For the text-containing cell, return its midpoint in (X, Y) coordinate format. 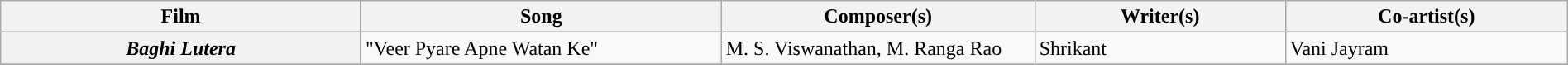
Film (181, 17)
Co-artist(s) (1426, 17)
Vani Jayram (1426, 48)
M. S. Viswanathan, M. Ranga Rao (878, 48)
Song (541, 17)
Writer(s) (1159, 17)
Shrikant (1159, 48)
Composer(s) (878, 17)
"Veer Pyare Apne Watan Ke" (541, 48)
Baghi Lutera (181, 48)
